Detect which cell encompasses the target text, then output its (X, Y) center coordinate. 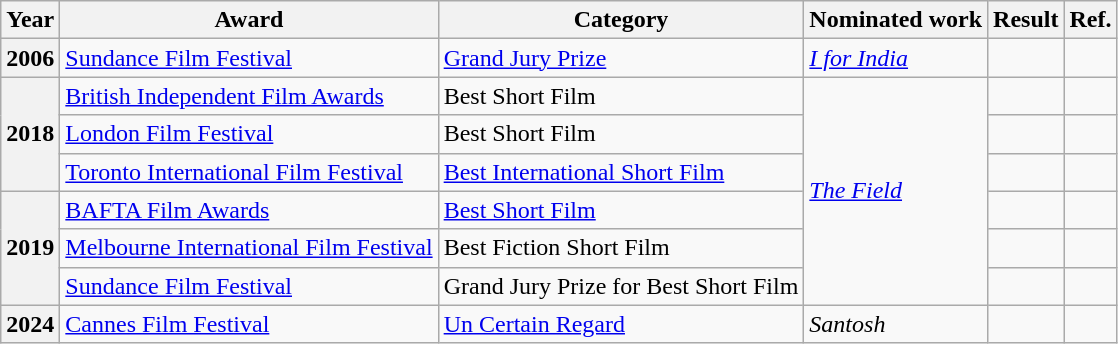
Ref. (1090, 20)
Grand Jury Prize for Best Short Film (621, 286)
London Film Festival (249, 134)
Category (621, 20)
Best Fiction Short Film (621, 248)
Toronto International Film Festival (249, 172)
Award (249, 20)
Santosh (896, 324)
2024 (30, 324)
2006 (30, 58)
Best International Short Film (621, 172)
I for India (896, 58)
The Field (896, 191)
Grand Jury Prize (621, 58)
2019 (30, 248)
Cannes Film Festival (249, 324)
Year (30, 20)
Un Certain Regard (621, 324)
Melbourne International Film Festival (249, 248)
Nominated work (896, 20)
BAFTA Film Awards (249, 210)
British Independent Film Awards (249, 96)
Result (1026, 20)
2018 (30, 134)
